Capture the cell that displays the provided text and extract its (X, Y) central coordinate. 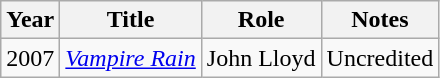
Role (261, 20)
2007 (30, 58)
Notes (380, 20)
John Lloyd (261, 58)
Year (30, 20)
Vampire Rain (130, 58)
Uncredited (380, 58)
Title (130, 20)
